For the text-containing cell, return its midpoint in (X, Y) coordinate format. 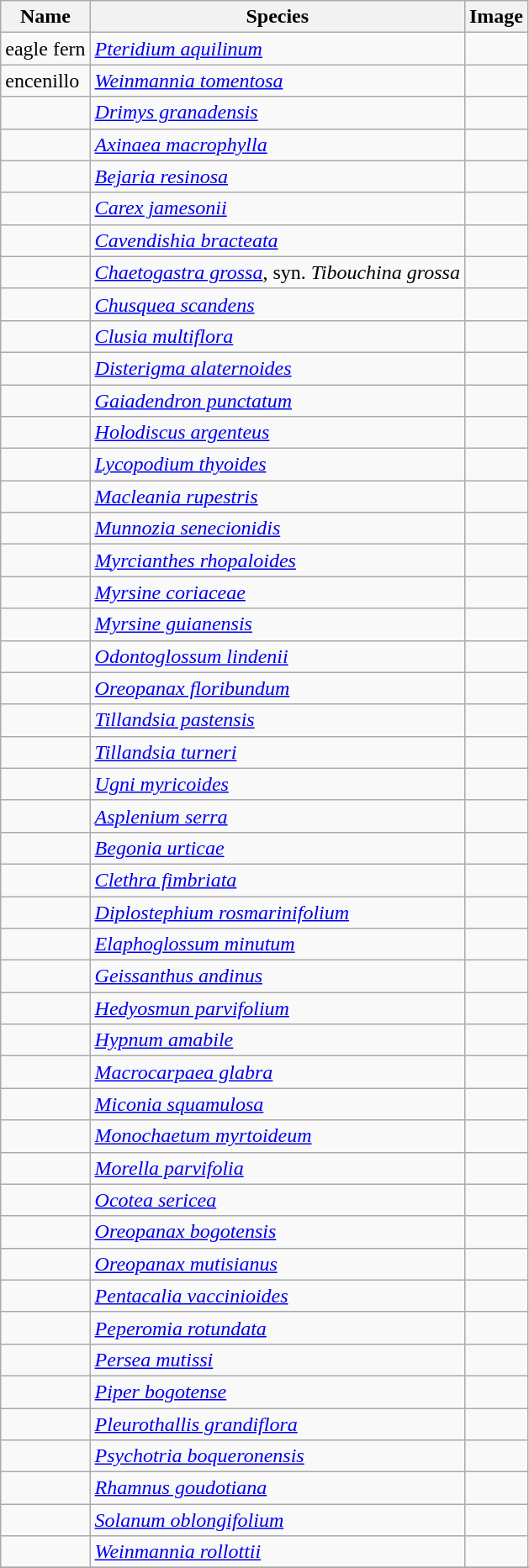
Weinmannia tomentosa (278, 81)
Axinaea macrophylla (278, 145)
Piper bogotense (278, 1392)
Cavendishia bracteata (278, 240)
Weinmannia rollottii (278, 1552)
Image (496, 17)
Myrsine coriaceae (278, 592)
Odontoglossum lindenii (278, 656)
Tillandsia pastensis (278, 720)
Drimys granadensis (278, 113)
Name (45, 17)
Monochaetum myrtoideum (278, 1136)
Begonia urticae (278, 848)
Rhamnus goudotiana (278, 1488)
Macrocarpaea glabra (278, 1072)
Hypnum amabile (278, 1040)
Pentacalia vaccinioides (278, 1296)
Geissanthus andinus (278, 976)
Pleurothallis grandiflora (278, 1424)
Clusia multiflora (278, 336)
Macleania rupestris (278, 497)
Peperomia rotundata (278, 1328)
Pteridium aquilinum (278, 49)
Ocotea sericea (278, 1200)
Carex jamesonii (278, 208)
Clethra fimbriata (278, 880)
Myrsine guianensis (278, 624)
Miconia squamulosa (278, 1104)
eagle fern (45, 49)
Diplostephium rosmarinifolium (278, 912)
Holodiscus argenteus (278, 433)
Disterigma alaternoides (278, 368)
Solanum oblongifolium (278, 1520)
Oreopanax bogotensis (278, 1232)
Bejaria resinosa (278, 176)
encenillo (45, 81)
Chusquea scandens (278, 304)
Ugni myricoides (278, 784)
Oreopanax floribundum (278, 688)
Hedyosmun parvifolium (278, 1008)
Myrcianthes rhopaloides (278, 560)
Asplenium serra (278, 816)
Psychotria boqueronensis (278, 1456)
Species (278, 17)
Morella parvifolia (278, 1168)
Gaiadendron punctatum (278, 401)
Oreopanax mutisianus (278, 1264)
Tillandsia turneri (278, 752)
Munnozia senecionidis (278, 529)
Elaphoglossum minutum (278, 944)
Persea mutissi (278, 1360)
Lycopodium thyoides (278, 465)
Chaetogastra grossa, syn. Tibouchina grossa (278, 272)
